Locate the cell with the specified text and output its [X, Y] center coordinate. 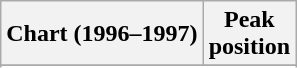
Chart (1996–1997) [102, 34]
Peakposition [249, 34]
